Capture the cell that displays the provided text and extract its [X, Y] central coordinate. 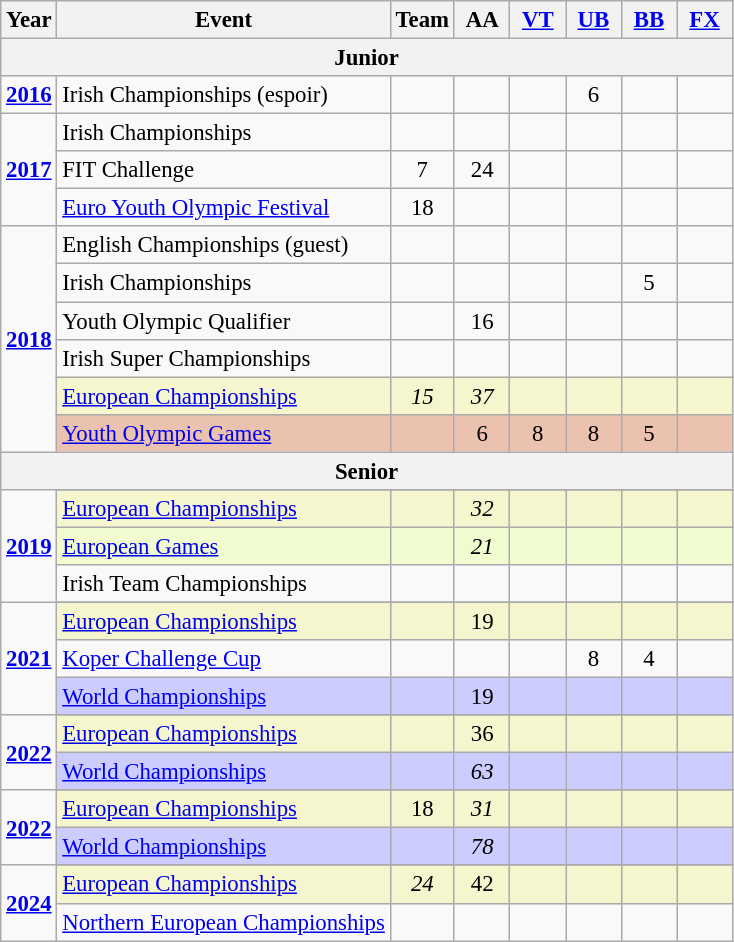
7 [422, 170]
English Championships (guest) [224, 245]
2016 [29, 95]
78 [482, 847]
37 [482, 396]
Youth Olympic Qualifier [224, 321]
Koper Challenge Cup [224, 659]
Event [224, 20]
UB [594, 20]
63 [482, 772]
FX [705, 20]
31 [482, 809]
2021 [29, 658]
Irish Championships (espoir) [224, 95]
Year [29, 20]
2024 [29, 904]
2019 [29, 546]
BB [649, 20]
Northern European Championships [224, 922]
2017 [29, 170]
European Games [224, 546]
VT [538, 20]
Team [422, 20]
4 [649, 659]
42 [482, 885]
16 [482, 321]
Irish Super Championships [224, 358]
32 [482, 509]
Euro Youth Olympic Festival [224, 208]
Irish Team Championships [224, 584]
Senior [367, 471]
15 [422, 396]
FIT Challenge [224, 170]
2018 [29, 339]
Junior [367, 58]
Youth Olympic Games [224, 433]
AA [482, 20]
21 [482, 546]
36 [482, 734]
